Detect which cell encompasses the target text, then output its [X, Y] center coordinate. 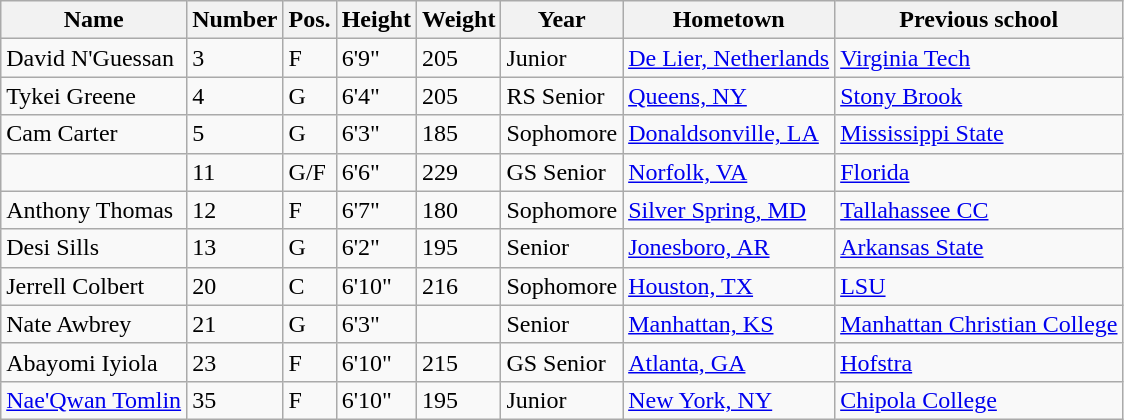
216 [459, 286]
Hometown [729, 20]
David N'Guessan [94, 58]
Number [235, 20]
Name [94, 20]
215 [459, 362]
5 [235, 134]
Previous school [979, 20]
Cam Carter [94, 134]
Manhattan Christian College [979, 324]
Nate Awbrey [94, 324]
Desi Sills [94, 248]
Year [562, 20]
Stony Brook [979, 96]
Nae'Qwan Tomlin [94, 400]
11 [235, 172]
Height [376, 20]
6'2" [376, 248]
13 [235, 248]
4 [235, 96]
Norfolk, VA [729, 172]
G/F [310, 172]
3 [235, 58]
185 [459, 134]
Silver Spring, MD [729, 210]
C [310, 286]
229 [459, 172]
Tykei Greene [94, 96]
21 [235, 324]
180 [459, 210]
RS Senior [562, 96]
6'6" [376, 172]
6'4" [376, 96]
12 [235, 210]
Jonesboro, AR [729, 248]
6'7" [376, 210]
Houston, TX [729, 286]
Manhattan, KS [729, 324]
6'9" [376, 58]
Pos. [310, 20]
20 [235, 286]
Anthony Thomas [94, 210]
Abayomi Iyiola [94, 362]
Jerrell Colbert [94, 286]
Donaldsonville, LA [729, 134]
Tallahassee CC [979, 210]
New York, NY [729, 400]
35 [235, 400]
Virginia Tech [979, 58]
Florida [979, 172]
Mississippi State [979, 134]
LSU [979, 286]
Chipola College [979, 400]
23 [235, 362]
Queens, NY [729, 96]
Atlanta, GA [729, 362]
De Lier, Netherlands [729, 58]
Hofstra [979, 362]
Arkansas State [979, 248]
Weight [459, 20]
